Return the (x, y) coordinate for the center point of the cell that contains the specified text.  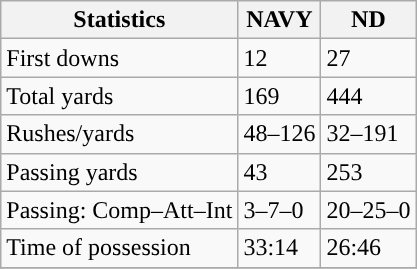
444 (368, 96)
Passing: Comp–Att–Int (120, 210)
33:14 (280, 248)
Passing yards (120, 172)
Time of possession (120, 248)
3–7–0 (280, 210)
253 (368, 172)
27 (368, 58)
20–25–0 (368, 210)
169 (280, 96)
43 (280, 172)
26:46 (368, 248)
First downs (120, 58)
Rushes/yards (120, 134)
NAVY (280, 20)
Statistics (120, 20)
Total yards (120, 96)
32–191 (368, 134)
12 (280, 58)
48–126 (280, 134)
ND (368, 20)
